Return (X, Y) of the center of cell containing provided text 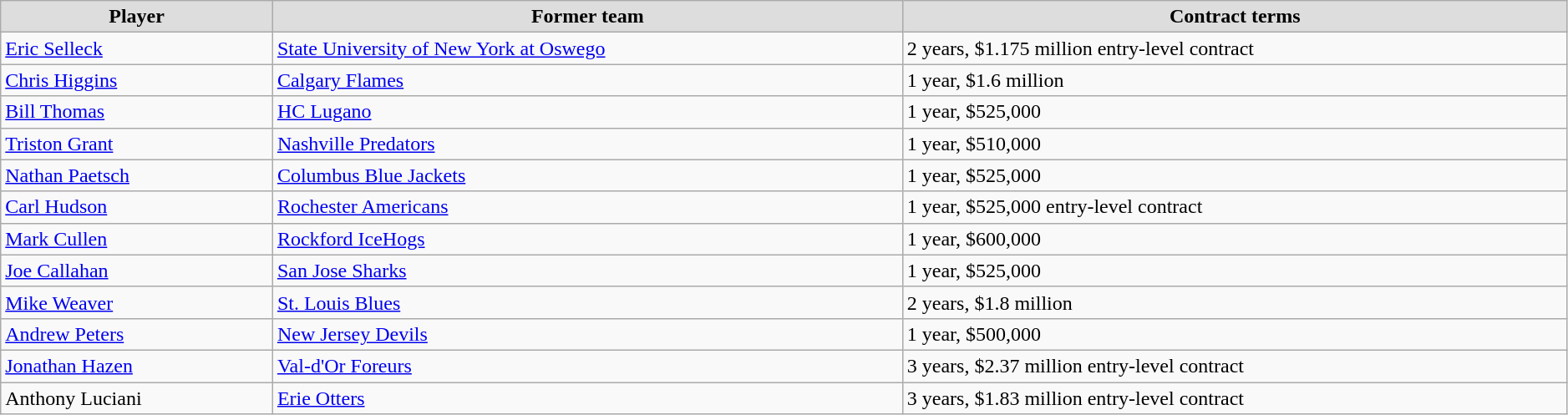
Anthony Luciani (137, 398)
1 year, $500,000 (1235, 334)
Triston Grant (137, 144)
3 years, $2.37 million entry-level contract (1235, 366)
Bill Thomas (137, 112)
Columbus Blue Jackets (587, 175)
State University of New York at Oswego (587, 48)
2 years, $1.175 million entry-level contract (1235, 48)
Mike Weaver (137, 302)
3 years, $1.83 million entry-level contract (1235, 398)
Carl Hudson (137, 207)
1 year, $510,000 (1235, 144)
Nathan Paetsch (137, 175)
HC Lugano (587, 112)
1 year, $600,000 (1235, 239)
New Jersey Devils (587, 334)
Jonathan Hazen (137, 366)
St. Louis Blues (587, 302)
Mark Cullen (137, 239)
2 years, $1.8 million (1235, 302)
1 year, $525,000 entry-level contract (1235, 207)
Andrew Peters (137, 334)
Rockford IceHogs (587, 239)
Calgary Flames (587, 80)
Eric Selleck (137, 48)
San Jose Sharks (587, 271)
Contract terms (1235, 17)
Player (137, 17)
Val-d'Or Foreurs (587, 366)
Erie Otters (587, 398)
Chris Higgins (137, 80)
Former team (587, 17)
Nashville Predators (587, 144)
Joe Callahan (137, 271)
1 year, $1.6 million (1235, 80)
Rochester Americans (587, 207)
